Return [X, Y] of the center of cell containing provided text 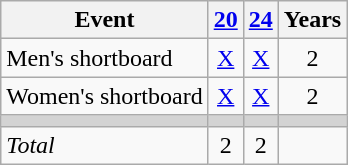
24 [260, 20]
Total [104, 145]
Women's shortboard [104, 96]
Years [312, 20]
Event [104, 20]
20 [226, 20]
Men's shortboard [104, 58]
